Find where the given text appears and provide that cell's center as (X, Y) coordinate. 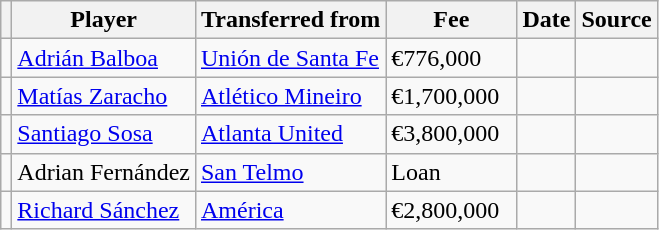
Matías Zaracho (104, 96)
Adrian Fernández (104, 172)
Transferred from (290, 20)
Fee (452, 20)
Source (616, 20)
América (290, 210)
Adrián Balboa (104, 58)
€1,700,000 (452, 96)
Richard Sánchez (104, 210)
€776,000 (452, 58)
Santiago Sosa (104, 134)
Player (104, 20)
San Telmo (290, 172)
Date (546, 20)
Atlanta United (290, 134)
€2,800,000 (452, 210)
Atlético Mineiro (290, 96)
Unión de Santa Fe (290, 58)
Loan (452, 172)
€3,800,000 (452, 134)
